Scan for the cell matching the given text and deliver its (X, Y) coordinate at center. 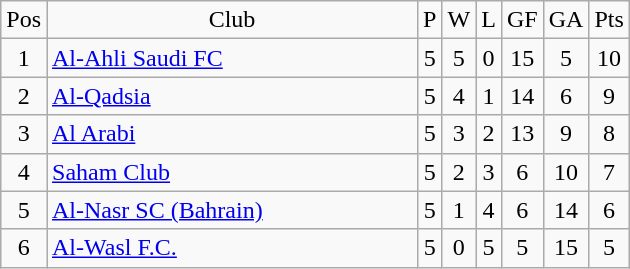
GF (522, 20)
Pts (609, 20)
Al Arabi (232, 134)
GA (566, 20)
8 (609, 134)
W (459, 20)
Al-Ahli Saudi FC (232, 58)
Club (232, 20)
Al-Nasr SC (Bahrain) (232, 210)
Pos (24, 20)
P (430, 20)
7 (609, 172)
L (489, 20)
Al-Qadsia (232, 96)
Al-Wasl F.C. (232, 248)
Saham Club (232, 172)
13 (522, 134)
